Find where the given text appears and provide that cell's center as [x, y] coordinate. 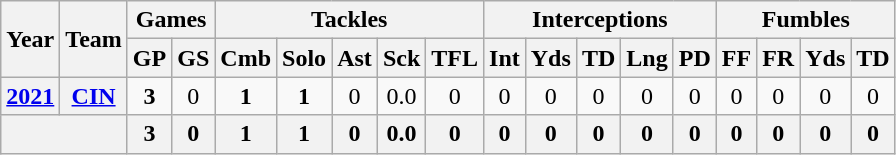
Team [94, 39]
FF [736, 58]
Tackles [350, 20]
Sck [401, 58]
Games [170, 20]
Solo [304, 58]
Ast [355, 58]
Year [30, 39]
PD [694, 58]
TFL [455, 58]
GS [194, 58]
FR [778, 58]
Cmb [246, 58]
2021 [30, 96]
GP [149, 58]
Lng [647, 58]
CIN [94, 96]
Interceptions [600, 20]
Int [505, 58]
Fumbles [806, 20]
